For the text-containing cell, return its midpoint in (x, y) coordinate format. 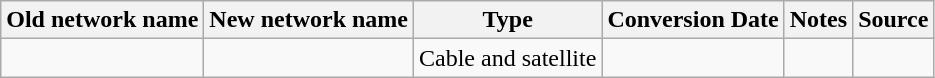
Cable and satellite (508, 58)
Conversion Date (693, 20)
Old network name (102, 20)
Source (894, 20)
New network name (309, 20)
Notes (818, 20)
Type (508, 20)
